Find where the given text appears and provide that cell's center as [x, y] coordinate. 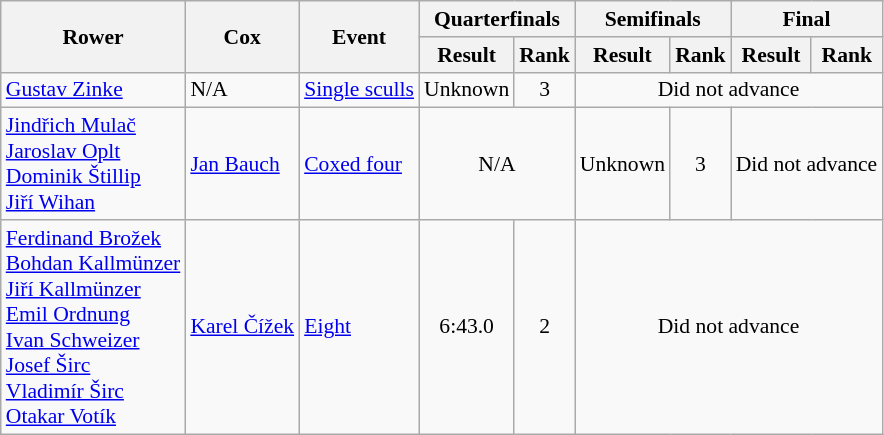
2 [544, 327]
Ferdinand Brožek Bohdan Kallmünzer Jiří Kallmünzer Emil Ordnung Ivan Schweizer Josef Širc Vladimír Širc Otakar Votík [94, 327]
Jan Bauch [242, 164]
Coxed four [359, 164]
Cox [242, 36]
Rower [94, 36]
Event [359, 36]
Quarterfinals [497, 19]
Jindřich Mulač Jaroslav Oplt Dominik Štillip Jiří Wihan [94, 164]
Semifinals [653, 19]
Eight [359, 327]
Gustav Zinke [94, 90]
6:43.0 [466, 327]
Single sculls [359, 90]
Karel Čížek [242, 327]
Final [807, 19]
